Locate the cell with the specified text and output its (x, y) center coordinate. 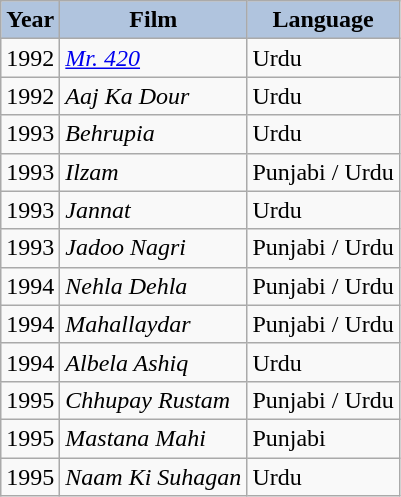
Year (30, 20)
Film (154, 20)
Jannat (154, 210)
Mahallaydar (154, 324)
Behrupia (154, 134)
Naam Ki Suhagan (154, 477)
Mr. 420 (154, 58)
Punjabi (323, 438)
Language (323, 20)
Nehla Dehla (154, 286)
Jadoo Nagri (154, 248)
Aaj Ka Dour (154, 96)
Ilzam (154, 172)
Mastana Mahi (154, 438)
Albela Ashiq (154, 362)
Chhupay Rustam (154, 400)
